Output the (x, y) coordinate of the center of the cell containing the given text.  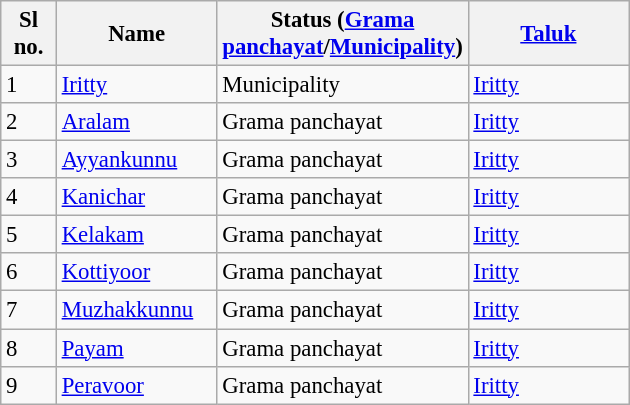
3 (29, 160)
Sl no. (29, 34)
Status (Grama panchayat/Municipality) (342, 34)
5 (29, 235)
Payam (136, 348)
1 (29, 85)
Kanichar (136, 197)
Peravoor (136, 385)
Kottiyoor (136, 273)
7 (29, 310)
Kelakam (136, 235)
8 (29, 348)
Name (136, 34)
6 (29, 273)
Municipality (342, 85)
2 (29, 122)
4 (29, 197)
Taluk (548, 34)
Aralam (136, 122)
Ayyankunnu (136, 160)
9 (29, 385)
Muzhakkunnu (136, 310)
